Detect which cell encompasses the target text, then output its [x, y] center coordinate. 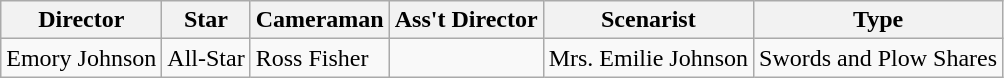
Mrs. Emilie Johnson [648, 58]
Ass't Director [466, 20]
Star [206, 20]
Cameraman [320, 20]
Ross Fisher [320, 58]
Emory Johnson [82, 58]
Scenarist [648, 20]
Director [82, 20]
Swords and Plow Shares [878, 58]
All-Star [206, 58]
Type [878, 20]
